Capture the cell that displays the provided text and extract its (X, Y) central coordinate. 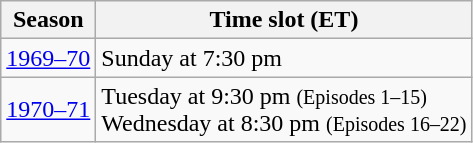
Sunday at 7:30 pm (284, 58)
1970–71 (48, 110)
1969–70 (48, 58)
Season (48, 20)
Tuesday at 9:30 pm (Episodes 1–15)Wednesday at 8:30 pm (Episodes 16–22) (284, 110)
Time slot (ET) (284, 20)
